Pinpoint the cell where the given text exists, returning its (x, y) midpoint coordinate. 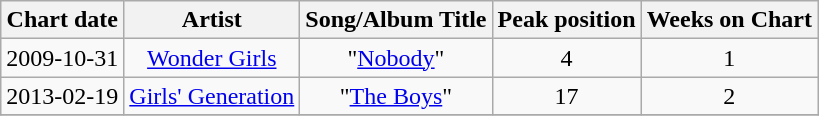
Girls' Generation (212, 96)
Wonder Girls (212, 58)
4 (566, 58)
"Nobody" (396, 58)
2 (729, 96)
Weeks on Chart (729, 20)
Song/Album Title (396, 20)
2013-02-19 (62, 96)
1 (729, 58)
2009-10-31 (62, 58)
"The Boys" (396, 96)
Artist (212, 20)
17 (566, 96)
Chart date (62, 20)
Peak position (566, 20)
